Determine the (x, y) coordinate at the center of the cell enclosing the given text.  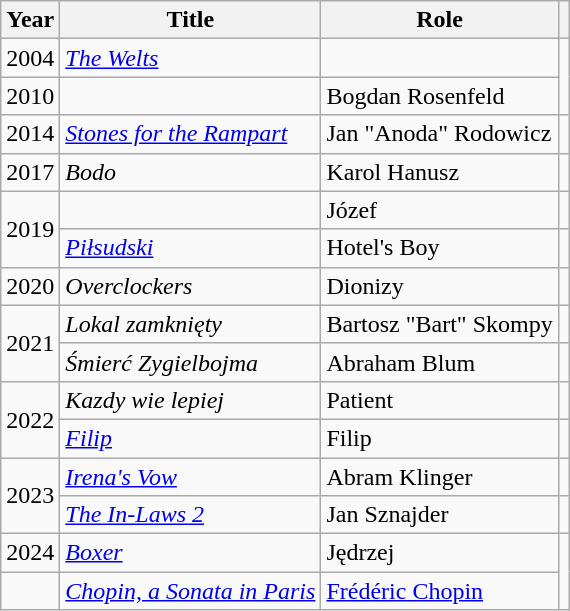
Józef (440, 210)
The Welts (190, 58)
Kazdy wie lepiej (190, 400)
Abraham Blum (440, 362)
Title (190, 20)
Patient (440, 400)
Abram Klinger (440, 477)
Jan "Anoda" Rodowicz (440, 134)
Jan Sznajder (440, 515)
Boxer (190, 553)
Karol Hanusz (440, 172)
Overclockers (190, 286)
Chopin, a Sonata in Paris (190, 591)
2004 (30, 58)
2010 (30, 96)
Stones for the Rampart (190, 134)
2023 (30, 496)
Irena's Vow (190, 477)
Bartosz "Bart" Skompy (440, 324)
2019 (30, 229)
Śmierć Zygielbojma (190, 362)
2014 (30, 134)
2022 (30, 419)
Frédéric Chopin (440, 591)
Dionizy (440, 286)
2021 (30, 343)
Bogdan Rosenfeld (440, 96)
The In-Laws 2 (190, 515)
Jędrzej (440, 553)
Role (440, 20)
Hotel's Boy (440, 248)
Lokal zamknięty (190, 324)
2017 (30, 172)
Year (30, 20)
Piłsudski (190, 248)
Bodo (190, 172)
2020 (30, 286)
2024 (30, 553)
